Locate the cell with the specified text and output its (X, Y) center coordinate. 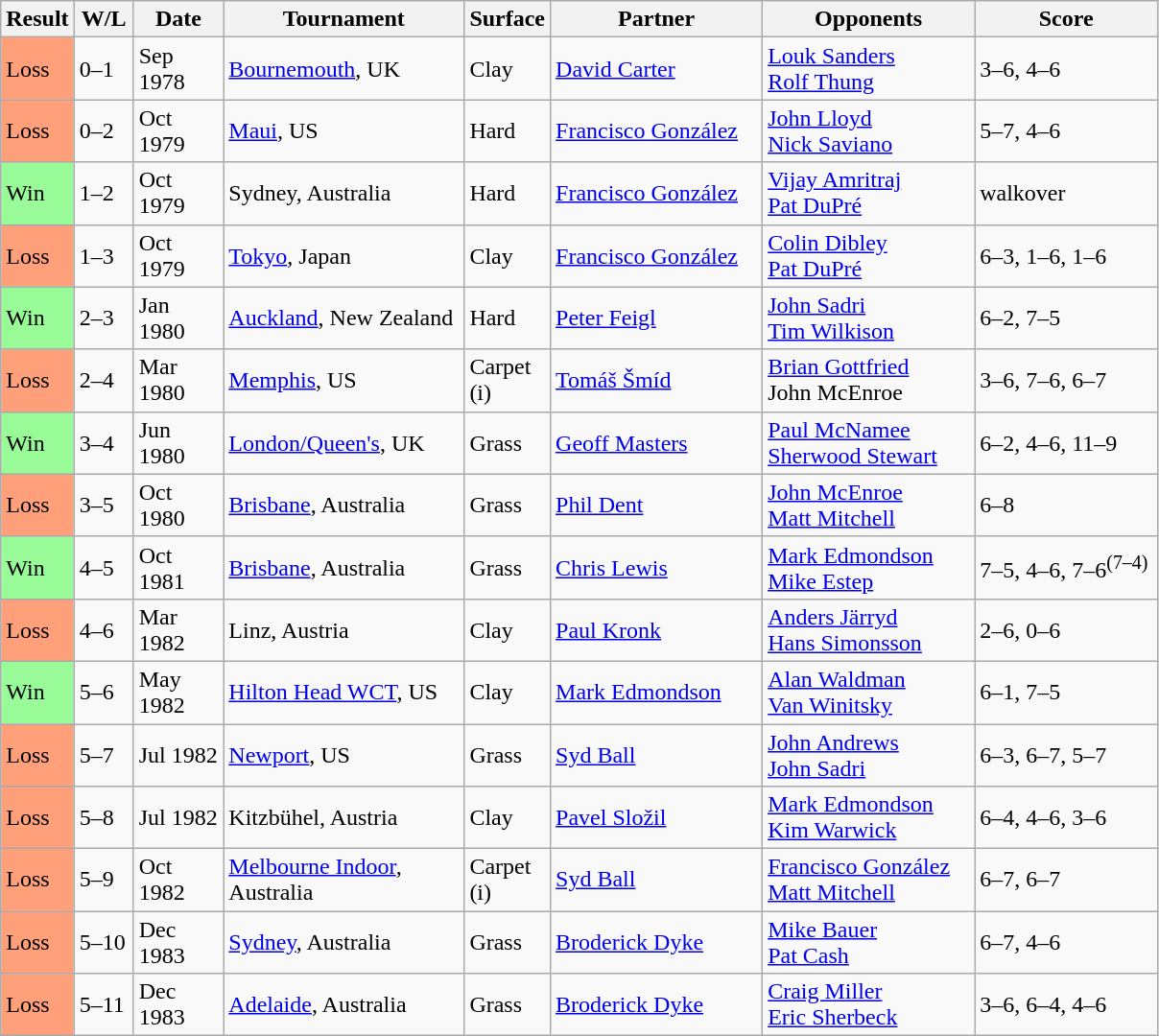
1–3 (104, 255)
Oct 1980 (178, 505)
London/Queen's, UK (343, 443)
Sep 1978 (178, 69)
Opponents (869, 19)
Tomáš Šmíd (656, 380)
Mar 1980 (178, 380)
7–5, 4–6, 7–6(7–4) (1067, 568)
Geoff Masters (656, 443)
Newport, US (343, 754)
0–2 (104, 130)
Score (1067, 19)
John Andrews John Sadri (869, 754)
Auckland, New Zealand (343, 318)
Melbourne Indoor, Australia (343, 881)
5–6 (104, 693)
Mar 1982 (178, 629)
W/L (104, 19)
4–6 (104, 629)
3–6, 7–6, 6–7 (1067, 380)
6–7, 6–7 (1067, 881)
Mark Edmondson (656, 693)
Chris Lewis (656, 568)
Tournament (343, 19)
Kitzbühel, Austria (343, 817)
1–2 (104, 194)
5–10 (104, 942)
Brian Gottfried John McEnroe (869, 380)
4–5 (104, 568)
6–7, 4–6 (1067, 942)
5–9 (104, 881)
Louk Sanders Rolf Thung (869, 69)
Peter Feigl (656, 318)
Result (37, 19)
Mike Bauer Pat Cash (869, 942)
Date (178, 19)
Bournemouth, UK (343, 69)
0–1 (104, 69)
5–8 (104, 817)
Adelaide, Australia (343, 1005)
3–6, 4–6 (1067, 69)
Alan Waldman Van Winitsky (869, 693)
3–6, 6–4, 4–6 (1067, 1005)
Maui, US (343, 130)
walkover (1067, 194)
2–3 (104, 318)
Jan 1980 (178, 318)
2–4 (104, 380)
Tokyo, Japan (343, 255)
Oct 1981 (178, 568)
May 1982 (178, 693)
6–2, 4–6, 11–9 (1067, 443)
5–11 (104, 1005)
Linz, Austria (343, 629)
6–1, 7–5 (1067, 693)
Memphis, US (343, 380)
5–7, 4–6 (1067, 130)
2–6, 0–6 (1067, 629)
6–3, 6–7, 5–7 (1067, 754)
6–4, 4–6, 3–6 (1067, 817)
Hilton Head WCT, US (343, 693)
Mark Edmondson Kim Warwick (869, 817)
6–2, 7–5 (1067, 318)
6–8 (1067, 505)
3–5 (104, 505)
Oct 1982 (178, 881)
5–7 (104, 754)
Jun 1980 (178, 443)
Mark Edmondson Mike Estep (869, 568)
Pavel Složil (656, 817)
David Carter (656, 69)
Craig Miller Eric Sherbeck (869, 1005)
Francisco González Matt Mitchell (869, 881)
6–3, 1–6, 1–6 (1067, 255)
Vijay Amritraj Pat DuPré (869, 194)
Colin Dibley Pat DuPré (869, 255)
Paul Kronk (656, 629)
John Sadri Tim Wilkison (869, 318)
John McEnroe Matt Mitchell (869, 505)
John Lloyd Nick Saviano (869, 130)
Paul McNamee Sherwood Stewart (869, 443)
Surface (508, 19)
Partner (656, 19)
Phil Dent (656, 505)
Anders Järryd Hans Simonsson (869, 629)
3–4 (104, 443)
